Return the [x, y] coordinate for the center point of the cell that contains the specified text.  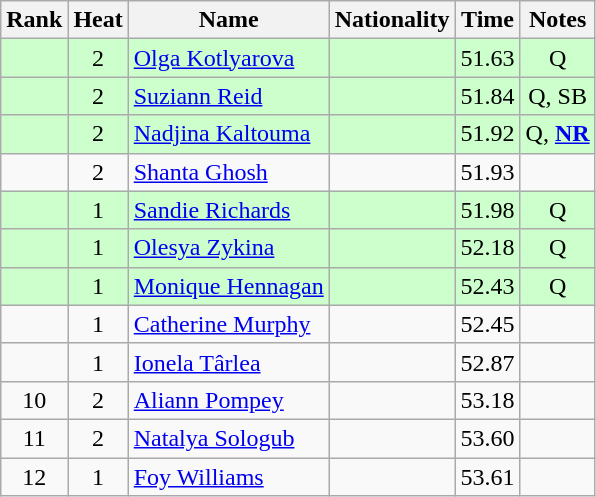
Catherine Murphy [228, 324]
53.61 [488, 477]
Nationality [392, 20]
51.98 [488, 210]
Olga Kotlyarova [228, 58]
Name [228, 20]
11 [34, 438]
51.92 [488, 134]
Ionela Târlea [228, 362]
Heat [98, 20]
53.18 [488, 400]
Olesya Zykina [228, 248]
Notes [558, 20]
51.93 [488, 172]
53.60 [488, 438]
Time [488, 20]
10 [34, 400]
Q, NR [558, 134]
52.18 [488, 248]
51.84 [488, 96]
Nadjina Kaltouma [228, 134]
52.87 [488, 362]
Sandie Richards [228, 210]
Shanta Ghosh [228, 172]
52.43 [488, 286]
Rank [34, 20]
51.63 [488, 58]
Foy Williams [228, 477]
Monique Hennagan [228, 286]
Suziann Reid [228, 96]
12 [34, 477]
Q, SB [558, 96]
Aliann Pompey [228, 400]
52.45 [488, 324]
Natalya Sologub [228, 438]
